Scan for the cell matching the given text and deliver its [X, Y] coordinate at center. 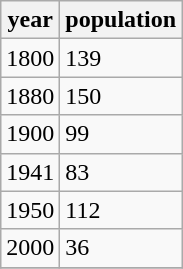
year [30, 20]
1880 [30, 96]
1950 [30, 210]
150 [121, 96]
1941 [30, 172]
112 [121, 210]
36 [121, 248]
1800 [30, 58]
population [121, 20]
1900 [30, 134]
99 [121, 134]
83 [121, 172]
2000 [30, 248]
139 [121, 58]
